Output the (x, y) coordinate of the center of the cell containing the given text.  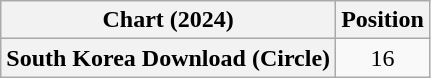
Chart (2024) (168, 20)
16 (383, 58)
Position (383, 20)
South Korea Download (Circle) (168, 58)
